Return the [X, Y] coordinate for the center point of the cell that contains the specified text.  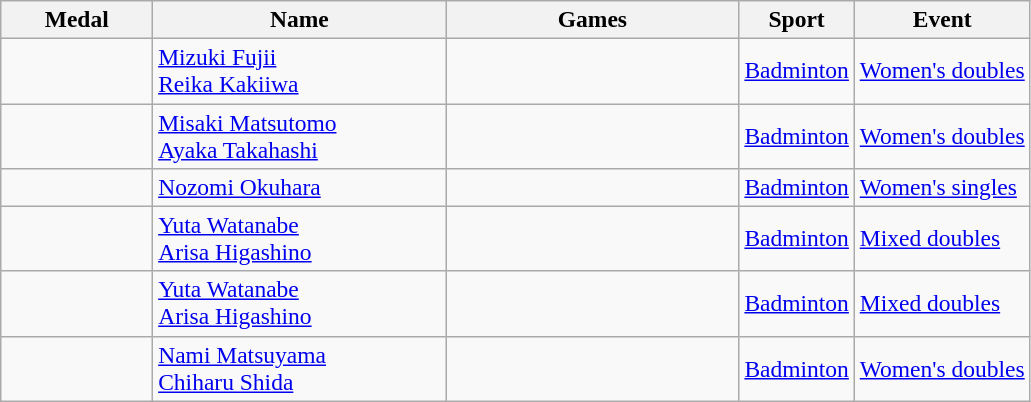
Name [300, 19]
Mizuki FujiiReika Kakiiwa [300, 70]
Nozomi Okuhara [300, 187]
Nami MatsuyamaChiharu Shida [300, 368]
Women's singles [942, 187]
Misaki MatsutomoAyaka Takahashi [300, 136]
Event [942, 19]
Medal [77, 19]
Games [592, 19]
Sport [796, 19]
